Provide the (X, Y) coordinate of the cell's center where the given text is located.  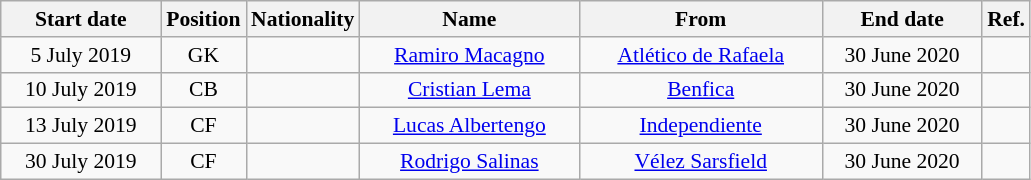
Vélez Sarsfield (700, 162)
10 July 2019 (81, 90)
From (700, 19)
30 July 2019 (81, 162)
Nationality (302, 19)
Lucas Albertengo (469, 126)
5 July 2019 (81, 55)
Benfica (700, 90)
Ramiro Macagno (469, 55)
Position (204, 19)
Independiente (700, 126)
Name (469, 19)
13 July 2019 (81, 126)
Atlético de Rafaela (700, 55)
Cristian Lema (469, 90)
Rodrigo Salinas (469, 162)
CB (204, 90)
Ref. (1006, 19)
End date (902, 19)
GK (204, 55)
Start date (81, 19)
